Return (x, y) of the center of cell containing provided text 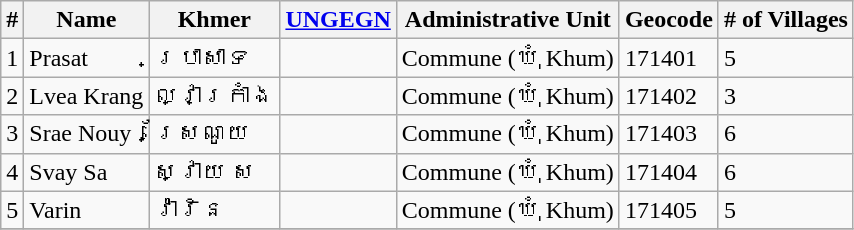
Lvea Krang (86, 96)
171405 (668, 210)
171402 (668, 96)
Administrative Unit (508, 20)
Prasat (86, 58)
171403 (668, 134)
Khmer (214, 20)
Srae Nouy (86, 134)
4 (12, 172)
វ៉ារិន (214, 210)
Varin (86, 210)
ស្វាយ ស (214, 172)
171404 (668, 172)
171401 (668, 58)
ប្រាសាទ (214, 58)
ល្វាក្រាំង (214, 96)
2 (12, 96)
# of Villages (786, 20)
1 (12, 58)
Name (86, 20)
# (12, 20)
ស្រែណូយ (214, 134)
Svay Sa (86, 172)
UNGEGN (338, 20)
Geocode (668, 20)
